Return (X, Y) of the center of cell containing provided text 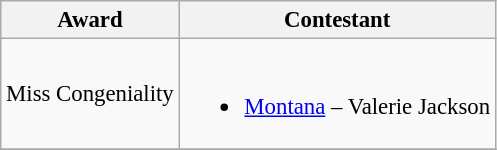
Contestant (337, 20)
Award (90, 20)
Montana – Valerie Jackson (337, 94)
Miss Congeniality (90, 94)
